For the text-containing cell, return its midpoint in (x, y) coordinate format. 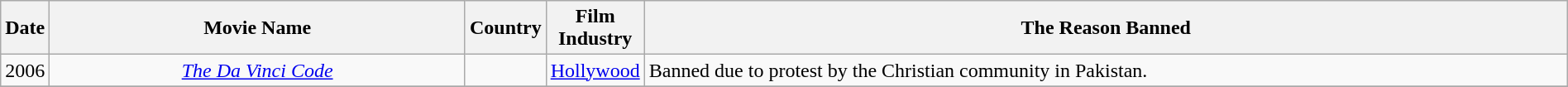
Date (25, 28)
Hollywood (595, 70)
2006 (25, 70)
Country (505, 28)
Film Industry (595, 28)
The Da Vinci Code (258, 70)
Banned due to protest by the Christian community in Pakistan. (1106, 70)
Movie Name (258, 28)
The Reason Banned (1106, 28)
